From the cell containing the given text, extract its center point as [x, y] coordinate. 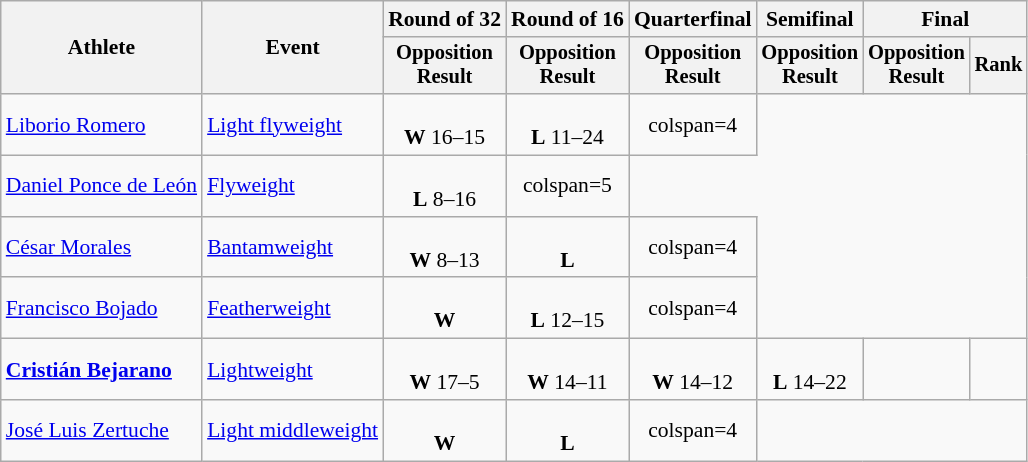
colspan=5 [568, 186]
Athlete [102, 48]
W 16–15 [444, 124]
Cristián Bejarano [102, 370]
L 14–22 [810, 370]
L 8–16 [444, 186]
Liborio Romero [102, 124]
Francisco Bojado [102, 308]
Quarterfinal [693, 19]
Round of 32 [444, 19]
Final [945, 19]
W 14–12 [693, 370]
L 12–15 [568, 308]
Flyweight [292, 186]
Light middleweight [292, 430]
Round of 16 [568, 19]
Lightweight [292, 370]
José Luis Zertuche [102, 430]
Featherweight [292, 308]
Rank [999, 66]
Daniel Ponce de León [102, 186]
Bantamweight [292, 248]
Event [292, 48]
César Morales [102, 248]
W 8–13 [444, 248]
W 14–11 [568, 370]
W 17–5 [444, 370]
Light flyweight [292, 124]
Semifinal [810, 19]
L 11–24 [568, 124]
